Scan for the cell matching the given text and deliver its [x, y] coordinate at center. 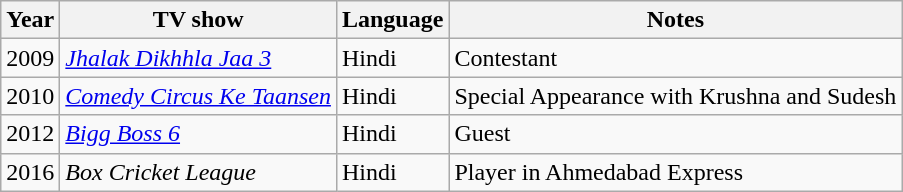
Contestant [676, 58]
Language [392, 20]
Comedy Circus Ke Taansen [198, 96]
Jhalak Dikhhla Jaa 3 [198, 58]
TV show [198, 20]
Player in Ahmedabad Express [676, 172]
Notes [676, 20]
Box Cricket League [198, 172]
Year [30, 20]
Guest [676, 134]
2010 [30, 96]
2009 [30, 58]
Bigg Boss 6 [198, 134]
Special Appearance with Krushna and Sudesh [676, 96]
2012 [30, 134]
2016 [30, 172]
